Scan for the cell matching the given text and deliver its (x, y) coordinate at center. 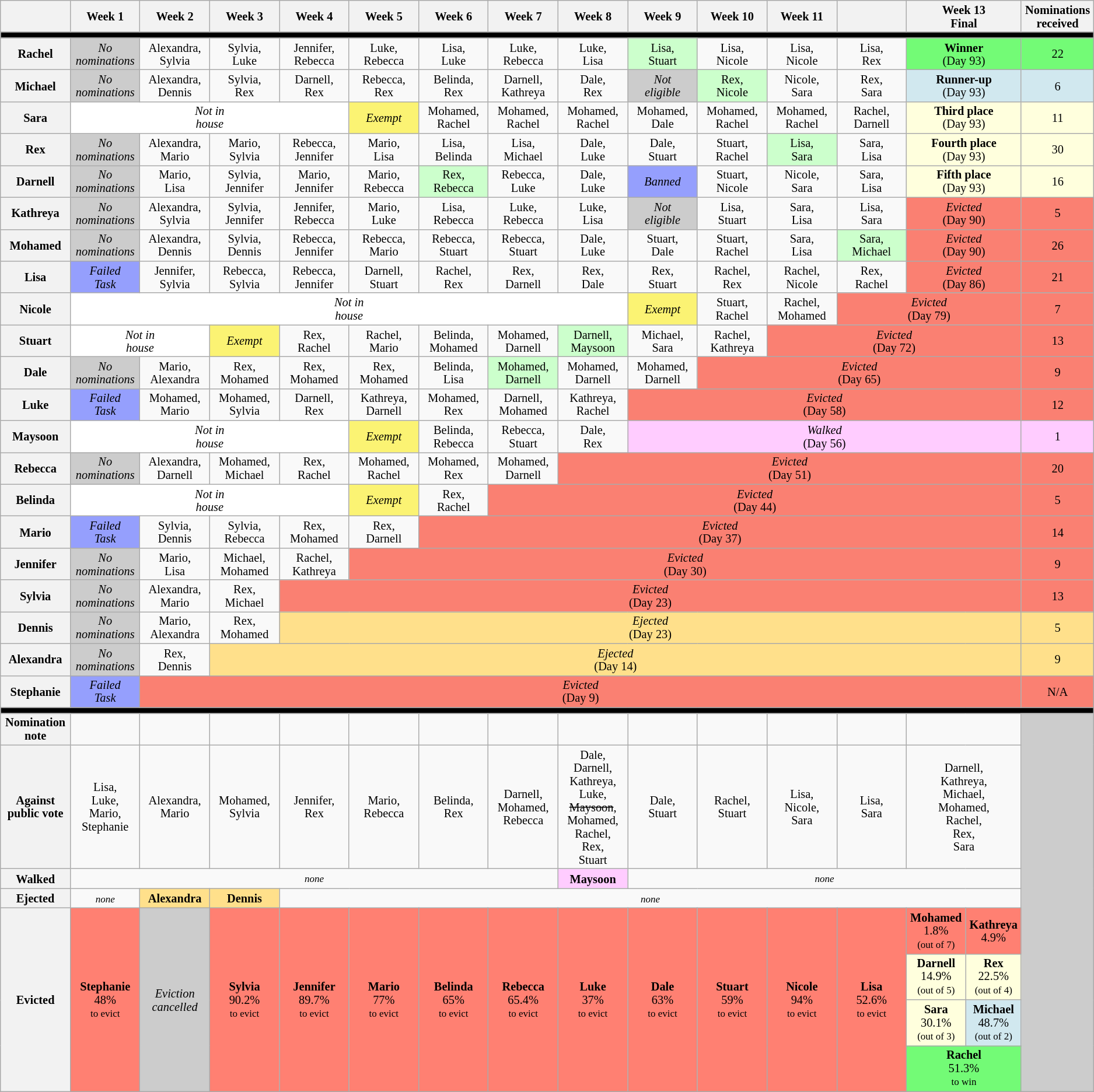
Ejected (36, 898)
Belinda,Rebecca (454, 436)
Rex (36, 149)
Evicted(Day 44) (755, 501)
22 (1057, 54)
Belinda (36, 501)
Darnell,Stuart (384, 276)
Kathreya,Rachel (593, 405)
Rachel,Mario (384, 341)
Rebecca,Mario (384, 245)
Week 9 (663, 16)
Ejected(Day 14) (615, 659)
26 (1057, 245)
Walked (36, 878)
Week 3 (244, 16)
7 (1057, 309)
Ejected(Day 23) (651, 628)
Evicted(Day 72) (894, 341)
Michael48.7%(out of 2) (993, 1023)
Week 7 (523, 16)
Rebecca,Rex (384, 85)
Stuart (36, 341)
21 (1057, 276)
Evicted(Day 9) (581, 692)
Kathreya (36, 213)
Lisa, Nicole, Sara (802, 807)
Darnell,Mohamed,Rebecca (523, 807)
Rachel,Mohamed (802, 309)
Dale,Stuart (663, 149)
Evicted(Day 65) (859, 372)
6 (1057, 85)
Jennifer,Sylvia (175, 276)
Lisa,Michael (523, 149)
Kathreya4.9% (993, 931)
Rachel,Nicole (802, 276)
Rebecca,Sylvia (244, 276)
Rex,Nicole (732, 85)
Sara (36, 118)
Lisa,Belinda (454, 149)
Stephanie (36, 692)
20 (1057, 468)
Lisa,Rebecca (454, 213)
Sylvia,Rex (244, 85)
16 (1057, 181)
Week 13Final (964, 16)
Mario77% to evict (384, 1000)
Mohamed (36, 245)
Rebecca65.4% to evict (523, 1000)
30 (1057, 149)
Evicted(Day 79) (929, 309)
Nicole94%to evict (802, 1000)
Evicted (Day 86) (964, 276)
Mohamed1.8%(out of 7) (936, 931)
Rachel,Darnell (872, 118)
Rebecca,Luke (523, 181)
Rachel51.3%to win (964, 1069)
Evicted (36, 1000)
Michael (36, 85)
Stuart59% to evict (732, 1000)
Sylvia (36, 596)
Darnell,Maysoon (593, 341)
Week 11 (802, 16)
Darnell (36, 181)
Mario,Luke (384, 213)
Mario, Rebecca (384, 807)
Jennifer,Rex (314, 807)
Darnell,Mohamed (523, 405)
Mario,Rebecca (384, 181)
Jennifer89.7% to evict (314, 1000)
Sylvia,Luke (244, 54)
Nominations received (1057, 16)
Againstpublic vote (36, 807)
Michael,Sara (663, 341)
Stephanie 48% to evict (105, 1000)
Third place(Day 93) (964, 118)
Walked(Day 56) (825, 436)
Darnell, Kathreya, Michael, Mohamed, Rachel, Rex,Sara (964, 807)
Fourth place (Day 93) (964, 149)
12 (1057, 405)
Alexandra,Darnell (175, 468)
Luke37% to evict (593, 1000)
Evicted(Day 23) (651, 596)
Lisa,Luke (454, 54)
Evictioncancelled (175, 1000)
Stuart,Dale (663, 245)
Rex,Rebecca (454, 181)
Rebecca (36, 468)
Lisa, Luke, Mario, Stephanie (105, 807)
Mohamed,Sylvia (244, 405)
Rex,Dale (593, 276)
Luke (36, 405)
Mario (36, 532)
Kathreya,Darnell (384, 405)
Rex,Dennis (175, 659)
11 (1057, 118)
Dale, Darnell, Kathreya, Luke,Maysoon, Mohamed, Rachel, Rex, Stuart (593, 807)
Dale, Stuart (663, 807)
14 (1057, 532)
Stuart,Nicole (732, 181)
Belinda65% to evict (454, 1000)
Mohamed, Sylvia (244, 807)
Mohamed,Dale (663, 118)
Rex22.5%(out of 4) (993, 977)
Week 2 (175, 16)
Mario, Jennifer (314, 181)
N/A (1057, 692)
Rex, Michael (244, 596)
Dale63% to evict (663, 1000)
Nominationnote (36, 729)
Rachel (36, 54)
Evicted(Day 58) (825, 405)
Mario, Sylvia (244, 149)
Week 5 (384, 16)
Runner-up(Day 93) (964, 85)
Week 1 (105, 16)
Fifth place (Day 93) (964, 181)
Jennifer (36, 563)
Lisa52.6%to evict (872, 1000)
Evicted(Day 37) (720, 532)
Evicted(Day 51) (789, 468)
Rachel, Stuart (732, 807)
Week 6 (454, 16)
Darnell,Kathreya (523, 85)
1 (1057, 436)
Rex,Sara (872, 85)
Sara,Michael (872, 245)
Week 4 (314, 16)
Evicted(Day 30) (685, 563)
Mohamed,Michael (244, 468)
Michael,Mohamed (244, 563)
Week 10 (732, 16)
Sara30.1%(out of 3) (936, 1023)
Mohamed,Mario (175, 405)
Alexandra,Mario (175, 596)
Lisa,Rex (872, 54)
Winner (Day 93) (964, 54)
Darnell14.9%(out of 5) (936, 977)
Rex,Stuart (663, 276)
Banned (663, 181)
Nicole (36, 309)
Lisa (36, 276)
Sylvia 90.2% to evict (244, 1000)
Belinda,Mohamed (454, 341)
Week 8 (593, 16)
Dale (36, 372)
Sylvia,Rebecca (244, 532)
Belinda,Lisa (454, 372)
